Extract the (x, y) coordinate from the center of the cell holding the provided text.  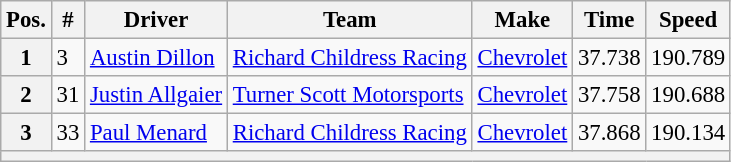
Austin Dillon (156, 58)
37.758 (610, 95)
Time (610, 20)
190.688 (688, 95)
Pos. (26, 20)
Team (350, 20)
Make (522, 20)
2 (26, 95)
Speed (688, 20)
Paul Menard (156, 133)
190.134 (688, 133)
33 (68, 133)
Justin Allgaier (156, 95)
190.789 (688, 58)
Driver (156, 20)
Turner Scott Motorsports (350, 95)
37.738 (610, 58)
37.868 (610, 133)
1 (26, 58)
# (68, 20)
31 (68, 95)
